Identify which cell holds the provided text, then report its [X, Y] central coordinate. 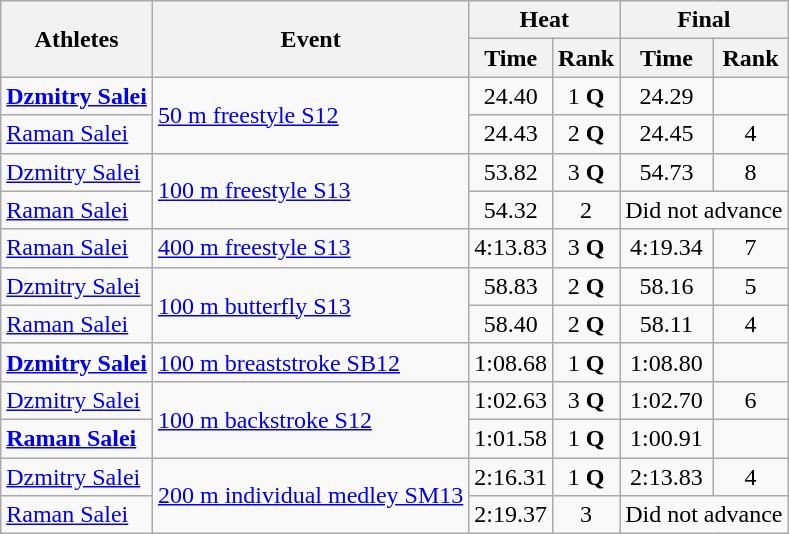
24.45 [666, 134]
24.40 [511, 96]
7 [750, 248]
400 m freestyle S13 [310, 248]
6 [750, 400]
Athletes [77, 39]
5 [750, 286]
100 m butterfly S13 [310, 305]
2:13.83 [666, 477]
100 m breaststroke SB12 [310, 362]
1:02.70 [666, 400]
53.82 [511, 172]
1:08.68 [511, 362]
54.73 [666, 172]
58.40 [511, 324]
1:02.63 [511, 400]
58.83 [511, 286]
Event [310, 39]
58.16 [666, 286]
2:19.37 [511, 515]
54.32 [511, 210]
Final [704, 20]
24.29 [666, 96]
24.43 [511, 134]
100 m backstroke S12 [310, 419]
Heat [544, 20]
1:01.58 [511, 438]
2 [586, 210]
3 [586, 515]
2:16.31 [511, 477]
50 m freestyle S12 [310, 115]
4:19.34 [666, 248]
8 [750, 172]
1:00.91 [666, 438]
200 m individual medley SM13 [310, 496]
1:08.80 [666, 362]
58.11 [666, 324]
100 m freestyle S13 [310, 191]
4:13.83 [511, 248]
